Pinpoint the cell where the given text exists, returning its [X, Y] midpoint coordinate. 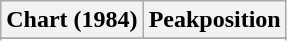
Chart (1984) [72, 20]
Peakposition [214, 20]
